Extract the (X, Y) coordinate from the center of the cell holding the provided text.  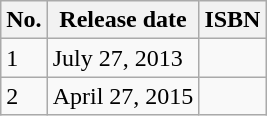
No. (24, 20)
April 27, 2015 (123, 96)
1 (24, 58)
ISBN (232, 20)
2 (24, 96)
July 27, 2013 (123, 58)
Release date (123, 20)
